Output the [X, Y] coordinate of the center of the cell containing the given text.  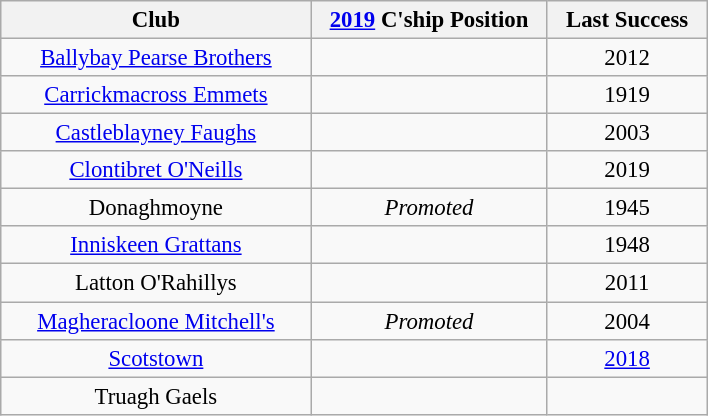
2019 C'ship Position [429, 20]
Latton O'Rahillys [156, 283]
2011 [628, 283]
1948 [628, 245]
Donaghmoyne [156, 208]
Last Success [628, 20]
Castleblayney Faughs [156, 133]
Carrickmacross Emmets [156, 95]
Magheracloone Mitchell's [156, 321]
2003 [628, 133]
2004 [628, 321]
Ballybay Pearse Brothers [156, 58]
1945 [628, 208]
Club [156, 20]
2019 [628, 170]
Clontibret O'Neills [156, 170]
2012 [628, 58]
Scotstown [156, 358]
2018 [628, 358]
1919 [628, 95]
Truagh Gaels [156, 396]
Inniskeen Grattans [156, 245]
